Pinpoint the cell where the given text exists, returning its [x, y] midpoint coordinate. 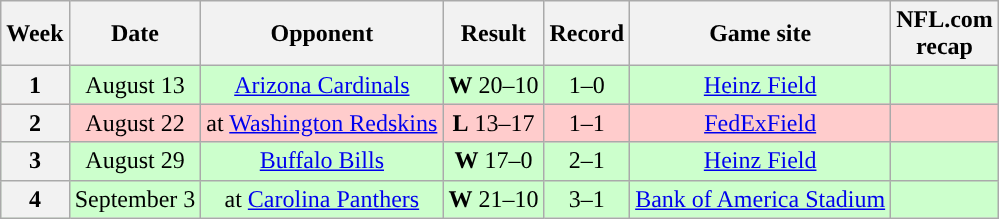
W 20–10 [494, 85]
Buffalo Bills [322, 161]
at Washington Redskins [322, 123]
FedExField [760, 123]
August 22 [135, 123]
Bank of America Stadium [760, 199]
4 [35, 199]
NFL.comrecap [945, 34]
Week [35, 34]
Opponent [322, 34]
W 21–10 [494, 199]
1–0 [587, 85]
L 13–17 [494, 123]
W 17–0 [494, 161]
August 29 [135, 161]
Record [587, 34]
Result [494, 34]
Date [135, 34]
2 [35, 123]
2–1 [587, 161]
August 13 [135, 85]
Arizona Cardinals [322, 85]
1 [35, 85]
at Carolina Panthers [322, 199]
Game site [760, 34]
3 [35, 161]
September 3 [135, 199]
1–1 [587, 123]
3–1 [587, 199]
